Determine the [X, Y] coordinate at the center of the cell enclosing the given text.  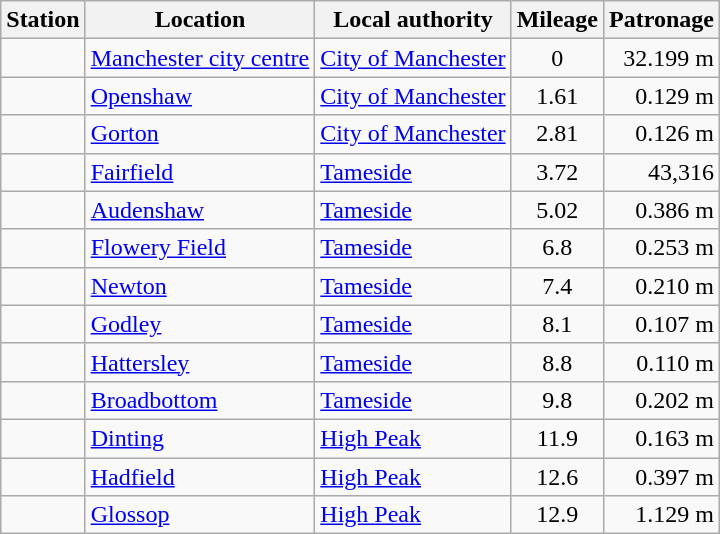
Broadbottom [200, 400]
3.72 [557, 172]
8.1 [557, 324]
Fairfield [200, 172]
Station [43, 20]
Mileage [557, 20]
0.126 m [662, 134]
0.110 m [662, 362]
0.386 m [662, 210]
5.02 [557, 210]
0.253 m [662, 248]
Local authority [413, 20]
8.8 [557, 362]
1.129 m [662, 515]
Manchester city centre [200, 58]
9.8 [557, 400]
0.163 m [662, 438]
43,316 [662, 172]
0.107 m [662, 324]
Openshaw [200, 96]
7.4 [557, 286]
12.9 [557, 515]
32.199 m [662, 58]
0.210 m [662, 286]
Newton [200, 286]
1.61 [557, 96]
Glossop [200, 515]
11.9 [557, 438]
Location [200, 20]
Audenshaw [200, 210]
6.8 [557, 248]
0.397 m [662, 477]
Hattersley [200, 362]
Dinting [200, 438]
Gorton [200, 134]
12.6 [557, 477]
Flowery Field [200, 248]
Patronage [662, 20]
2.81 [557, 134]
Godley [200, 324]
0.202 m [662, 400]
0.129 m [662, 96]
Hadfield [200, 477]
0 [557, 58]
